From the cell containing the given text, extract its center point as [X, Y] coordinate. 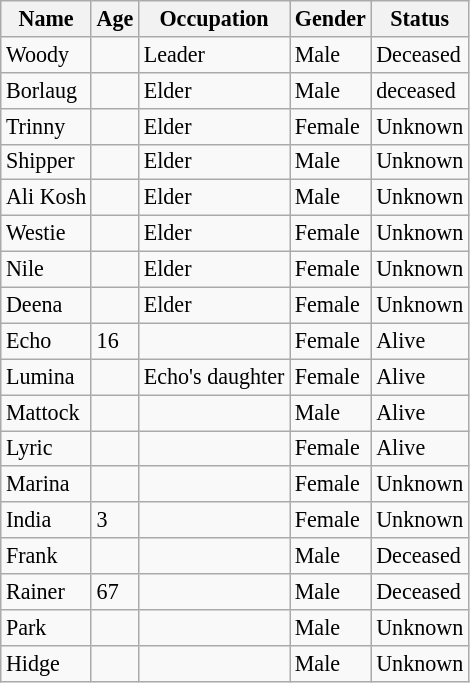
Borlaug [46, 90]
Mattock [46, 412]
Lumina [46, 377]
3 [114, 520]
Deena [46, 305]
deceased [420, 90]
Age [114, 18]
Echo [46, 341]
Hidge [46, 663]
Ali Kosh [46, 198]
India [46, 520]
Echo's daughter [214, 377]
Name [46, 18]
Park [46, 627]
Occupation [214, 18]
Status [420, 18]
Trinny [46, 126]
Frank [46, 556]
Nile [46, 269]
Leader [214, 54]
Woody [46, 54]
Lyric [46, 448]
Westie [46, 233]
67 [114, 591]
Rainer [46, 591]
16 [114, 341]
Shipper [46, 162]
Gender [330, 18]
Marina [46, 484]
